From the cell containing the given text, extract its center point as [x, y] coordinate. 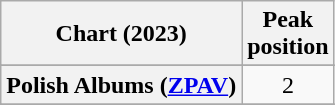
Chart (2023) [122, 34]
2 [288, 85]
Polish Albums (ZPAV) [122, 85]
Peakposition [288, 34]
